Find where the given text appears and provide that cell's center as [X, Y] coordinate. 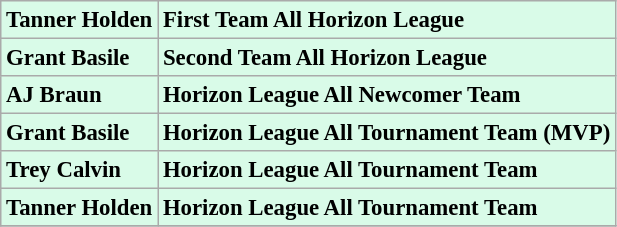
Second Team All Horizon League [387, 58]
First Team All Horizon League [387, 20]
Trey Calvin [80, 170]
AJ Braun [80, 95]
Horizon League All Tournament Team (MVP) [387, 133]
Horizon League All Newcomer Team [387, 95]
